Locate the cell with the specified text and output its [x, y] center coordinate. 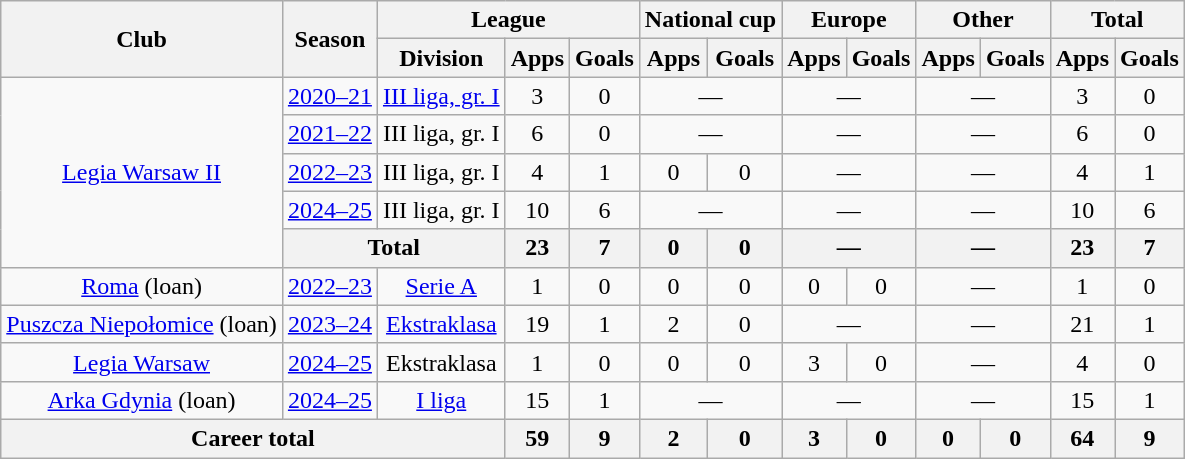
21 [1082, 324]
Career total [253, 438]
Roma (loan) [142, 286]
2023–24 [330, 324]
Season [330, 39]
2020–21 [330, 96]
Arka Gdynia (loan) [142, 400]
Other [983, 20]
Legia Warsaw II [142, 172]
Puszcza Niepołomice (loan) [142, 324]
2021–22 [330, 134]
I liga [441, 400]
Club [142, 39]
19 [537, 324]
59 [537, 438]
Serie A [441, 286]
Division [441, 58]
National cup [710, 20]
64 [1082, 438]
Legia Warsaw [142, 362]
Europe [849, 20]
League [508, 20]
